Locate the cell with the specified text and output its [x, y] center coordinate. 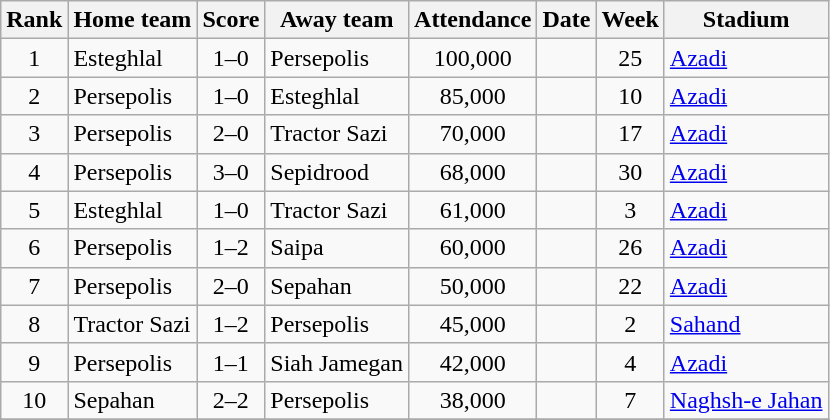
30 [630, 172]
Score [231, 20]
Saipa [337, 248]
25 [630, 58]
100,000 [473, 58]
42,000 [473, 362]
38,000 [473, 400]
Sahand [746, 324]
61,000 [473, 210]
1–1 [231, 362]
22 [630, 286]
Date [566, 20]
50,000 [473, 286]
8 [34, 324]
9 [34, 362]
Rank [34, 20]
68,000 [473, 172]
Attendance [473, 20]
26 [630, 248]
Sepidrood [337, 172]
2–2 [231, 400]
Away team [337, 20]
Naghsh-e Jahan [746, 400]
5 [34, 210]
Siah Jamegan [337, 362]
85,000 [473, 96]
Home team [132, 20]
Stadium [746, 20]
Week [630, 20]
45,000 [473, 324]
60,000 [473, 248]
17 [630, 134]
6 [34, 248]
3–0 [231, 172]
1 [34, 58]
70,000 [473, 134]
